Pinpoint the cell where the given text exists, returning its [X, Y] midpoint coordinate. 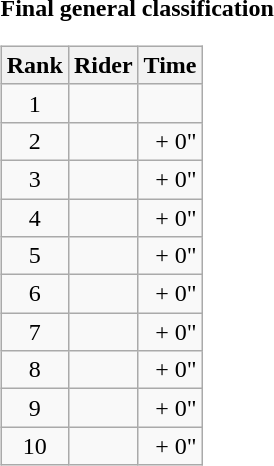
8 [34, 370]
9 [34, 408]
6 [34, 294]
Rank [34, 65]
Time [170, 65]
Rider [103, 65]
4 [34, 217]
1 [34, 103]
5 [34, 256]
7 [34, 332]
3 [34, 179]
2 [34, 141]
10 [34, 446]
